Determine the [x, y] coordinate at the center of the cell enclosing the given text.  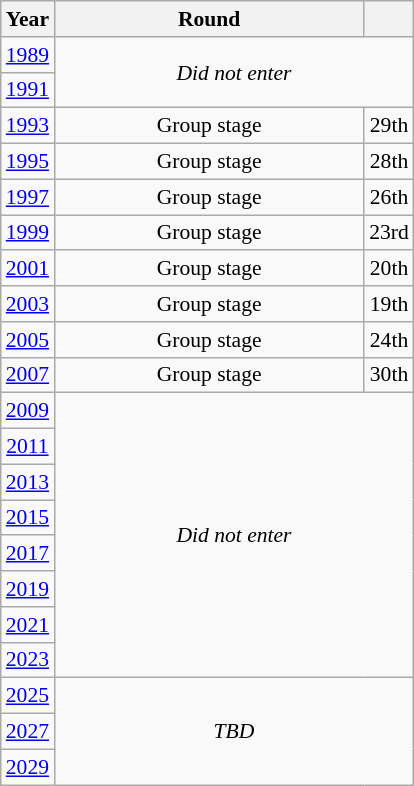
2011 [28, 447]
TBD [234, 732]
28th [389, 162]
2027 [28, 732]
20th [389, 269]
1991 [28, 90]
Year [28, 19]
2025 [28, 696]
2015 [28, 518]
2019 [28, 589]
26th [389, 197]
1997 [28, 197]
2007 [28, 375]
2017 [28, 554]
1999 [28, 233]
24th [389, 340]
23rd [389, 233]
2001 [28, 269]
30th [389, 375]
1993 [28, 126]
1989 [28, 55]
2029 [28, 767]
29th [389, 126]
2021 [28, 625]
2005 [28, 340]
2009 [28, 411]
2003 [28, 304]
2013 [28, 482]
2023 [28, 660]
Round [209, 19]
19th [389, 304]
1995 [28, 162]
